Return (x, y) of the center of cell containing provided text 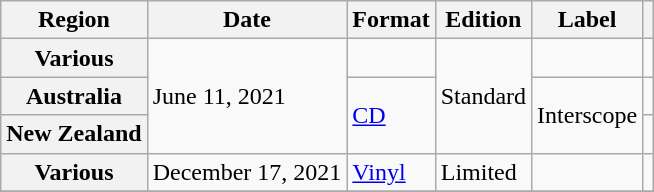
Vinyl (391, 172)
Label (588, 20)
CD (391, 115)
Region (74, 20)
Australia (74, 96)
Limited (483, 172)
December 17, 2021 (247, 172)
Format (391, 20)
Edition (483, 20)
Interscope (588, 115)
New Zealand (74, 134)
June 11, 2021 (247, 96)
Standard (483, 96)
Date (247, 20)
